Return (x, y) of the center of cell containing provided text 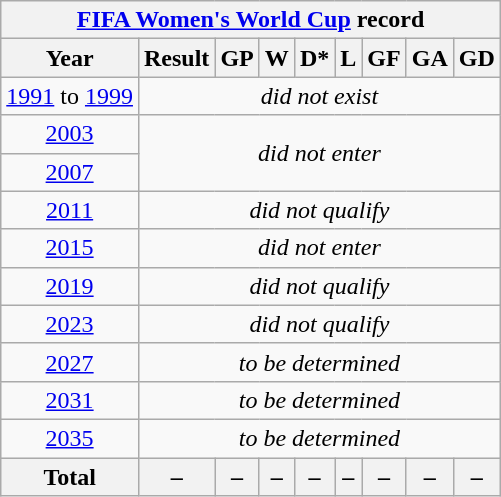
GA (430, 58)
2027 (70, 362)
2007 (70, 172)
2031 (70, 400)
did not exist (319, 96)
1991 to 1999 (70, 96)
2011 (70, 210)
W (276, 58)
2019 (70, 286)
Result (176, 58)
2035 (70, 438)
Year (70, 58)
FIFA Women's World Cup record (251, 20)
2015 (70, 248)
2023 (70, 324)
L (348, 58)
GF (384, 58)
Total (70, 477)
2003 (70, 134)
GP (237, 58)
D* (314, 58)
GD (476, 58)
